Locate the cell with the specified text and output its (X, Y) center coordinate. 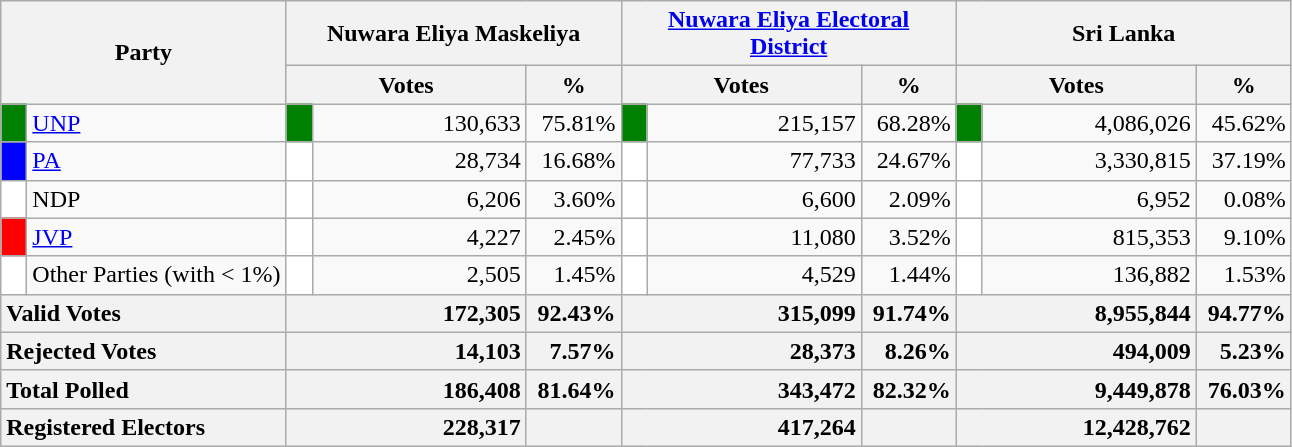
68.28% (908, 123)
8.26% (908, 351)
24.67% (908, 161)
28,373 (741, 351)
Nuwara Eliya Maskeliya (454, 34)
1.53% (1244, 275)
3,330,815 (1089, 161)
228,317 (406, 427)
Nuwara Eliya Electoral District (788, 34)
2,505 (419, 275)
1.44% (908, 275)
37.19% (1244, 161)
2.45% (574, 237)
3.60% (574, 199)
Rejected Votes (144, 351)
6,952 (1089, 199)
417,264 (741, 427)
4,529 (754, 275)
Sri Lanka (1124, 34)
4,227 (419, 237)
343,472 (741, 389)
UNP (156, 123)
Party (144, 52)
Registered Electors (144, 427)
45.62% (1244, 123)
815,353 (1089, 237)
16.68% (574, 161)
NDP (156, 199)
3.52% (908, 237)
172,305 (406, 313)
130,633 (419, 123)
11,080 (754, 237)
136,882 (1089, 275)
6,600 (754, 199)
91.74% (908, 313)
PA (156, 161)
77,733 (754, 161)
Total Polled (144, 389)
2.09% (908, 199)
4,086,026 (1089, 123)
Other Parties (with < 1%) (156, 275)
JVP (156, 237)
14,103 (406, 351)
5.23% (1244, 351)
315,099 (741, 313)
12,428,762 (1076, 427)
8,955,844 (1076, 313)
7.57% (574, 351)
82.32% (908, 389)
Valid Votes (144, 313)
6,206 (419, 199)
94.77% (1244, 313)
0.08% (1244, 199)
28,734 (419, 161)
81.64% (574, 389)
1.45% (574, 275)
215,157 (754, 123)
494,009 (1076, 351)
9.10% (1244, 237)
75.81% (574, 123)
186,408 (406, 389)
9,449,878 (1076, 389)
92.43% (574, 313)
76.03% (1244, 389)
